Scan for the cell matching the given text and deliver its (X, Y) coordinate at center. 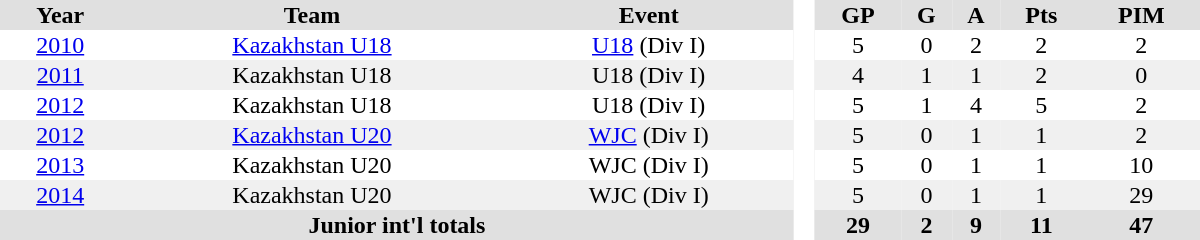
47 (1142, 225)
10 (1142, 165)
11 (1042, 225)
Year (60, 15)
2014 (60, 195)
2011 (60, 75)
Event (649, 15)
G (926, 15)
Team (312, 15)
PIM (1142, 15)
9 (976, 225)
Pts (1042, 15)
A (976, 15)
GP (858, 15)
2013 (60, 165)
Junior int'l totals (397, 225)
2010 (60, 45)
